Provide the (x, y) coordinate of the cell's center where the given text is located.  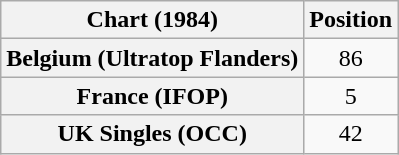
Chart (1984) (152, 20)
42 (351, 134)
Position (351, 20)
5 (351, 96)
86 (351, 58)
UK Singles (OCC) (152, 134)
Belgium (Ultratop Flanders) (152, 58)
France (IFOP) (152, 96)
